Pinpoint the cell where the given text exists, returning its [X, Y] midpoint coordinate. 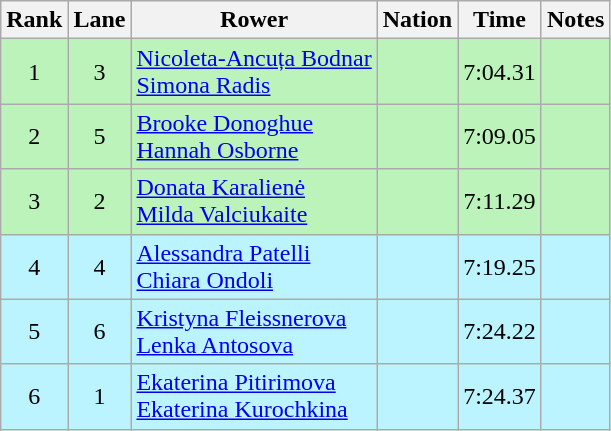
Kristyna FleissnerovaLenka Antosova [254, 332]
7:11.29 [500, 202]
Alessandra PatelliChiara Ondoli [254, 266]
Rower [254, 20]
7:19.25 [500, 266]
Notes [575, 20]
Rank [34, 20]
Ekaterina PitirimovaEkaterina Kurochkina [254, 396]
Nation [417, 20]
Brooke DonoghueHannah Osborne [254, 136]
Nicoleta-Ancuța BodnarSimona Radis [254, 72]
Donata KaralienėMilda Valciukaite [254, 202]
7:04.31 [500, 72]
Time [500, 20]
Lane [100, 20]
7:09.05 [500, 136]
7:24.22 [500, 332]
7:24.37 [500, 396]
